Return the (X, Y) coordinate for the center point of the cell that contains the specified text.  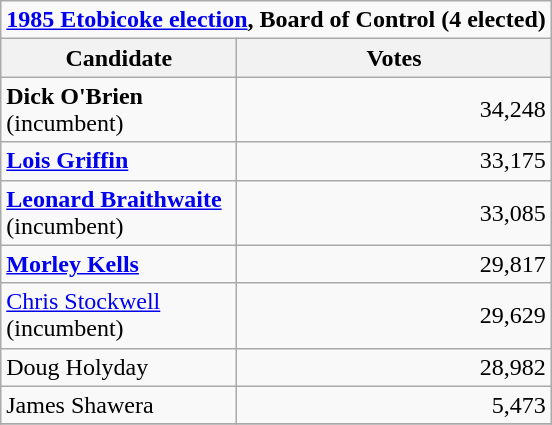
1985 Etobicoke election, Board of Control (4 elected) (276, 20)
Candidate (119, 58)
Doug Holyday (119, 367)
28,982 (394, 367)
29,817 (394, 264)
Lois Griffin (119, 161)
Morley Kells (119, 264)
James Shawera (119, 405)
5,473 (394, 405)
34,248 (394, 110)
33,085 (394, 212)
Chris Stockwell (incumbent) (119, 316)
Leonard Braithwaite (incumbent) (119, 212)
Votes (394, 58)
Dick O'Brien (incumbent) (119, 110)
33,175 (394, 161)
29,629 (394, 316)
